Identify which cell holds the provided text, then report its (X, Y) central coordinate. 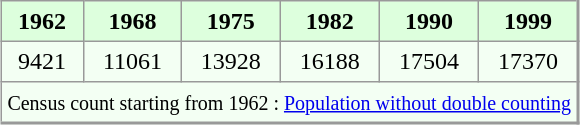
1982 (330, 21)
1968 (133, 21)
1975 (230, 21)
17504 (428, 61)
1990 (428, 21)
1962 (42, 21)
16188 (330, 61)
13928 (230, 61)
1999 (528, 21)
9421 (42, 61)
Census count starting from 1962 : Population without double counting (290, 102)
17370 (528, 61)
11061 (133, 61)
